Locate the cell with the specified text and output its (x, y) center coordinate. 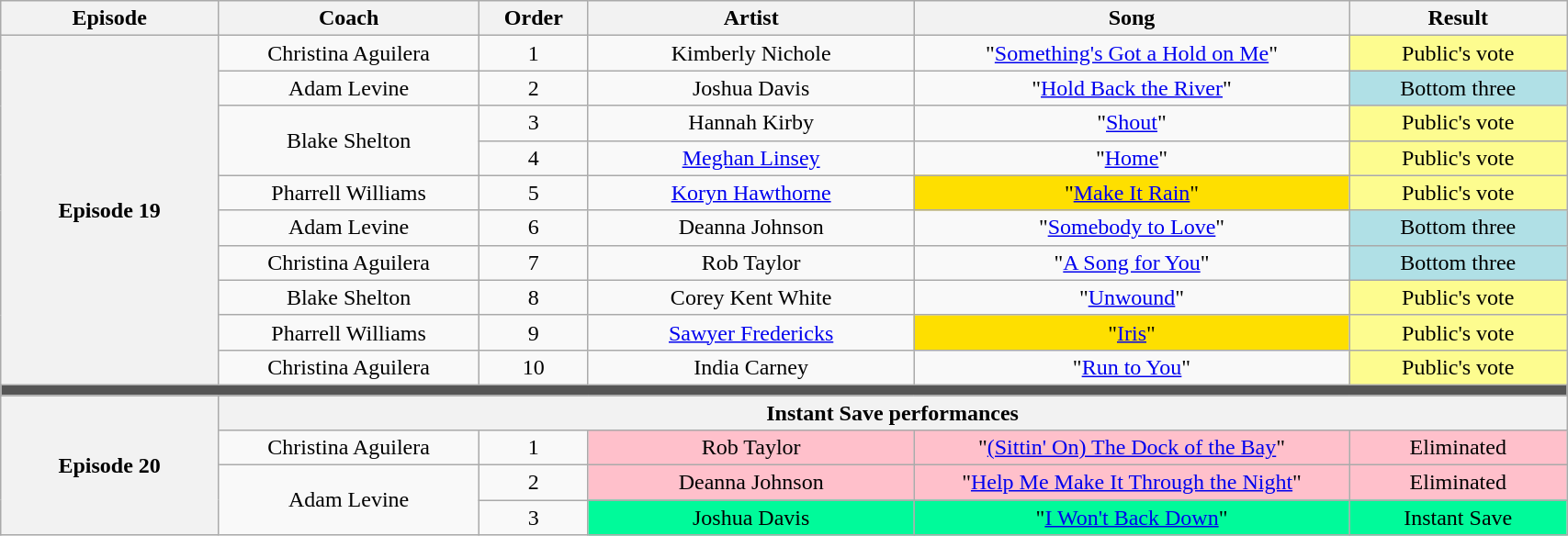
10 (534, 367)
Song (1132, 18)
"Iris" (1132, 332)
"(Sittin' On) The Dock of the Bay" (1132, 448)
5 (534, 193)
8 (534, 297)
Order (534, 18)
"Unwound" (1132, 297)
Instant Save (1459, 518)
Koryn Hawthorne (751, 193)
"Shout" (1132, 123)
"Hold Back the River" (1132, 88)
Instant Save performances (893, 412)
"A Song for You" (1132, 262)
Episode (110, 18)
Meghan Linsey (751, 158)
India Carney (751, 367)
Artist (751, 18)
Result (1459, 18)
"I Won't Back Down" (1132, 518)
"Run to You" (1132, 367)
Corey Kent White (751, 297)
Kimberly Nichole (751, 53)
Coach (349, 18)
Episode 19 (110, 211)
9 (534, 332)
Hannah Kirby (751, 123)
Episode 20 (110, 464)
4 (534, 158)
6 (534, 228)
"Make It Rain" (1132, 193)
7 (534, 262)
Sawyer Fredericks (751, 332)
"Something's Got a Hold on Me" (1132, 53)
"Help Me Make It Through the Night" (1132, 483)
"Somebody to Love" (1132, 228)
"Home" (1132, 158)
